From the cell containing the given text, extract its center point as (X, Y) coordinate. 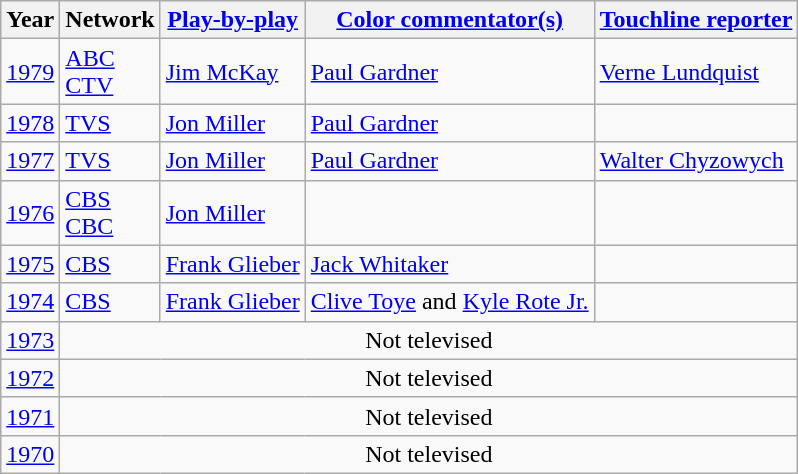
1977 (30, 161)
1975 (30, 264)
1978 (30, 123)
Play-by-play (232, 20)
Jim McKay (232, 72)
ABCCTV (110, 72)
1974 (30, 302)
1970 (30, 454)
1971 (30, 416)
1976 (30, 212)
CBSCBC (110, 212)
Verne Lundquist (696, 72)
Jack Whitaker (450, 264)
1973 (30, 340)
1979 (30, 72)
Walter Chyzowych (696, 161)
Color commentator(s) (450, 20)
Network (110, 20)
1972 (30, 378)
Touchline reporter (696, 20)
Year (30, 20)
Clive Toye and Kyle Rote Jr. (450, 302)
